Locate the cell with the specified text and output its [X, Y] center coordinate. 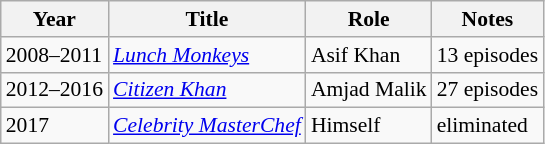
Citizen Khan [207, 90]
Notes [488, 19]
27 episodes [488, 90]
Title [207, 19]
eliminated [488, 126]
2017 [54, 126]
Role [369, 19]
13 episodes [488, 55]
2008–2011 [54, 55]
Amjad Malik [369, 90]
2012–2016 [54, 90]
Himself [369, 126]
Celebrity MasterChef [207, 126]
Asif Khan [369, 55]
Year [54, 19]
Lunch Monkeys [207, 55]
